Output the (x, y) coordinate of the center of the cell containing the given text.  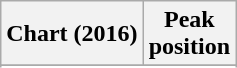
Chart (2016) (72, 34)
Peak position (189, 34)
